Search for the cell housing the specified text and yield its [X, Y] center coordinate. 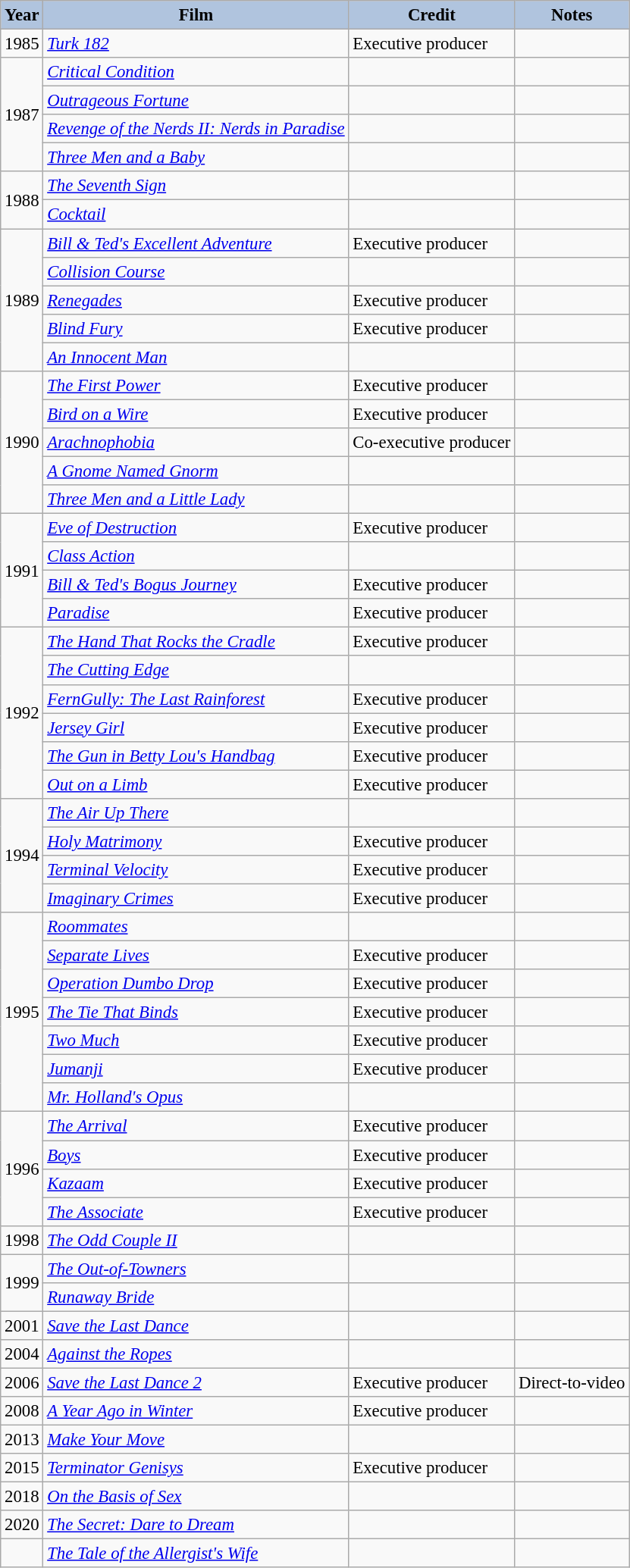
Three Men and a Little Lady [196, 499]
On the Basis of Sex [196, 1497]
Cocktail [196, 214]
Class Action [196, 556]
Holy Matrimony [196, 841]
Bill & Ted's Excellent Adventure [196, 243]
The Odd Couple II [196, 1240]
Make Your Move [196, 1440]
FernGully: The Last Rainforest [196, 699]
Year [22, 15]
1996 [22, 1169]
The First Power [196, 386]
The Hand That Rocks the Cradle [196, 642]
Two Much [196, 1041]
Bill & Ted's Bogus Journey [196, 585]
The Associate [196, 1212]
Out on a Limb [196, 784]
An Innocent Man [196, 357]
1985 [22, 44]
Credit [432, 15]
Direct-to-video [572, 1382]
The Arrival [196, 1126]
2006 [22, 1382]
Paradise [196, 613]
2013 [22, 1440]
Imaginary Crimes [196, 898]
The Secret: Dare to Dream [196, 1525]
Co-executive producer [432, 443]
Film [196, 15]
2001 [22, 1325]
Three Men and a Baby [196, 158]
Mr. Holland's Opus [196, 1098]
The Gun in Betty Lou's Handbag [196, 756]
Operation Dumbo Drop [196, 984]
2004 [22, 1354]
Eve of Destruction [196, 528]
Separate Lives [196, 956]
Collision Course [196, 271]
The Out-of-Towners [196, 1269]
A Gnome Named Gnorm [196, 471]
1990 [22, 443]
1989 [22, 300]
Save the Last Dance [196, 1325]
Revenge of the Nerds II: Nerds in Paradise [196, 129]
1995 [22, 1012]
Jumanji [196, 1069]
Bird on a Wire [196, 414]
1988 [22, 200]
1994 [22, 856]
1992 [22, 713]
Terminator Genisys [196, 1468]
Arachnophobia [196, 443]
The Tale of the Allergist's Wife [196, 1554]
The Tie That Binds [196, 1012]
1987 [22, 114]
2020 [22, 1525]
The Seventh Sign [196, 186]
Notes [572, 15]
Turk 182 [196, 44]
1998 [22, 1240]
1999 [22, 1282]
2008 [22, 1411]
Jersey Girl [196, 728]
1991 [22, 571]
The Cutting Edge [196, 671]
Against the Ropes [196, 1354]
Save the Last Dance 2 [196, 1382]
Critical Condition [196, 72]
2015 [22, 1468]
2018 [22, 1497]
Boys [196, 1155]
Renegades [196, 300]
Roommates [196, 927]
Outrageous Fortune [196, 101]
The Air Up There [196, 813]
Runaway Bride [196, 1297]
Blind Fury [196, 328]
Terminal Velocity [196, 870]
A Year Ago in Winter [196, 1411]
Kazaam [196, 1183]
